Determine the (X, Y) coordinate at the center of the cell enclosing the given text.  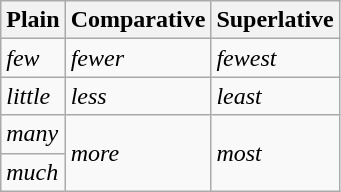
Plain (33, 20)
more (138, 153)
little (33, 96)
much (33, 172)
few (33, 58)
most (275, 153)
Superlative (275, 20)
Comparative (138, 20)
less (138, 96)
fewer (138, 58)
many (33, 134)
fewest (275, 58)
least (275, 96)
